Output the [X, Y] coordinate of the center of the cell containing the given text.  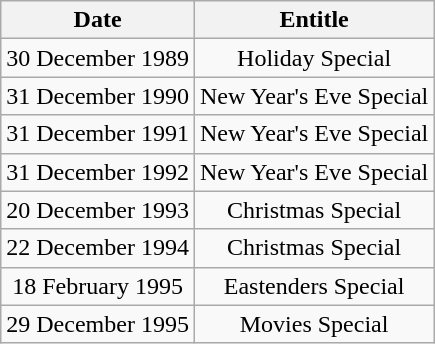
Entitle [314, 20]
22 December 1994 [98, 248]
20 December 1993 [98, 210]
18 February 1995 [98, 286]
30 December 1989 [98, 58]
31 December 1992 [98, 172]
Holiday Special [314, 58]
Movies Special [314, 324]
31 December 1990 [98, 96]
Date [98, 20]
Eastenders Special [314, 286]
29 December 1995 [98, 324]
31 December 1991 [98, 134]
